Return the (X, Y) coordinate for the center point of the cell that contains the specified text.  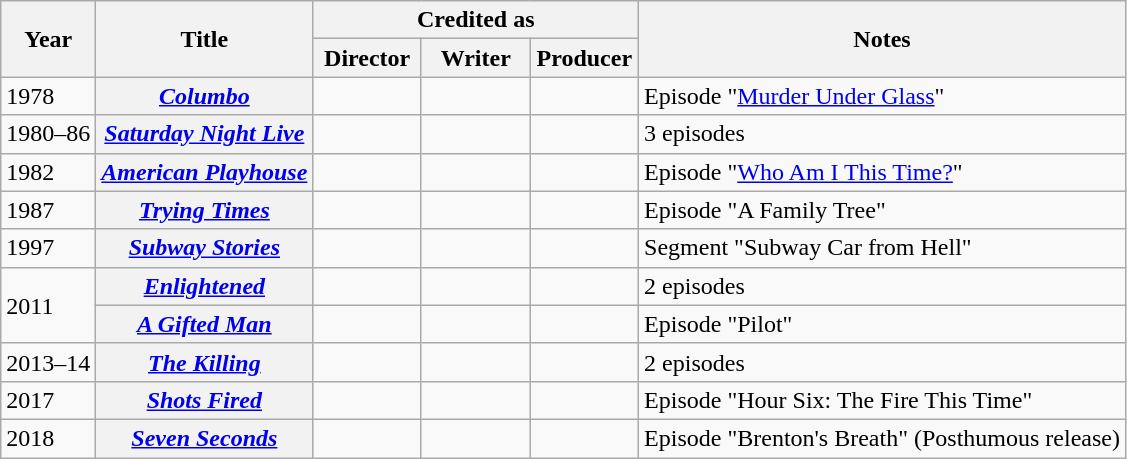
1982 (48, 172)
1997 (48, 248)
Year (48, 39)
Enlightened (204, 286)
2018 (48, 438)
The Killing (204, 362)
A Gifted Man (204, 324)
3 episodes (882, 134)
Columbo (204, 96)
Episode "Hour Six: The Fire This Time" (882, 400)
Segment "Subway Car from Hell" (882, 248)
1987 (48, 210)
Subway Stories (204, 248)
Trying Times (204, 210)
Episode "Who Am I This Time?" (882, 172)
Title (204, 39)
Episode "Murder Under Glass" (882, 96)
Saturday Night Live (204, 134)
Seven Seconds (204, 438)
Episode "Brenton's Breath" (Posthumous release) (882, 438)
Shots Fired (204, 400)
Credited as (476, 20)
2011 (48, 305)
Episode "A Family Tree" (882, 210)
1978 (48, 96)
Writer (476, 58)
Notes (882, 39)
2013–14 (48, 362)
Episode "Pilot" (882, 324)
American Playhouse (204, 172)
2017 (48, 400)
Producer (584, 58)
1980–86 (48, 134)
Director (368, 58)
